Return [x, y] of the center of cell containing provided text 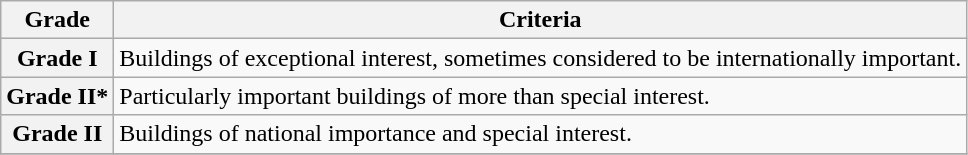
Grade II [58, 134]
Grade I [58, 58]
Grade II* [58, 96]
Criteria [540, 20]
Buildings of exceptional interest, sometimes considered to be internationally important. [540, 58]
Grade [58, 20]
Buildings of national importance and special interest. [540, 134]
Particularly important buildings of more than special interest. [540, 96]
